Provide the [x, y] coordinate of the cell's center where the given text is located.  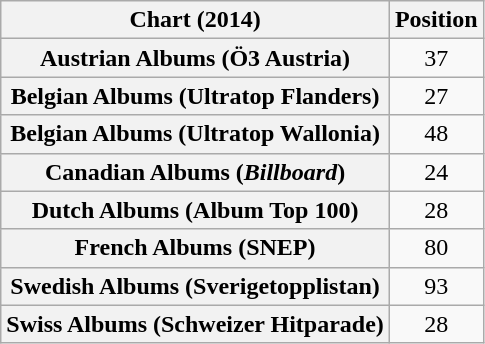
Position [436, 20]
27 [436, 96]
French Albums (SNEP) [196, 248]
Belgian Albums (Ultratop Wallonia) [196, 134]
Dutch Albums (Album Top 100) [196, 210]
Chart (2014) [196, 20]
Canadian Albums (Billboard) [196, 172]
37 [436, 58]
Swedish Albums (Sverigetopplistan) [196, 286]
24 [436, 172]
Swiss Albums (Schweizer Hitparade) [196, 324]
48 [436, 134]
93 [436, 286]
80 [436, 248]
Belgian Albums (Ultratop Flanders) [196, 96]
Austrian Albums (Ö3 Austria) [196, 58]
